For the text-containing cell, return its midpoint in [x, y] coordinate format. 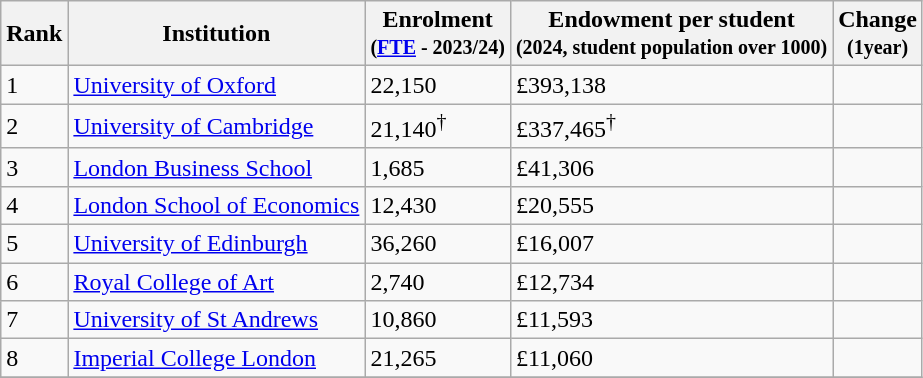
Endowment per student (2024, student population over 1000) [671, 34]
Imperial College London [216, 358]
Institution [216, 34]
1,685 [438, 167]
Change(1year) [878, 34]
£20,555 [671, 205]
Royal College of Art [216, 282]
5 [34, 244]
22,150 [438, 85]
4 [34, 205]
£11,593 [671, 320]
£393,138 [671, 85]
Enrolment (FTE - 2023/24) [438, 34]
6 [34, 282]
8 [34, 358]
£41,306 [671, 167]
36,260 [438, 244]
University of St Andrews [216, 320]
10,860 [438, 320]
£337,465† [671, 126]
1 [34, 85]
University of Cambridge [216, 126]
London Business School [216, 167]
£11,060 [671, 358]
Rank [34, 34]
£16,007 [671, 244]
London School of Economics [216, 205]
7 [34, 320]
12,430 [438, 205]
2 [34, 126]
21,265 [438, 358]
University of Edinburgh [216, 244]
21,140† [438, 126]
2,740 [438, 282]
£12,734 [671, 282]
University of Oxford [216, 85]
3 [34, 167]
